For the text-containing cell, return its midpoint in (x, y) coordinate format. 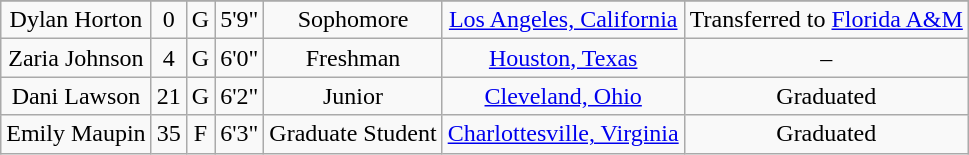
4 (168, 58)
5'9" (240, 20)
6'0" (240, 58)
35 (168, 134)
6'3" (240, 134)
Dani Lawson (76, 96)
Zaria Johnson (76, 58)
Junior (353, 96)
Los Angeles, California (563, 20)
F (200, 134)
0 (168, 20)
Freshman (353, 58)
– (826, 58)
Emily Maupin (76, 134)
Houston, Texas (563, 58)
21 (168, 96)
6'2" (240, 96)
Cleveland, Ohio (563, 96)
Graduate Student (353, 134)
Charlottesville, Virginia (563, 134)
Transferred to Florida A&M (826, 20)
Dylan Horton (76, 20)
Sophomore (353, 20)
